Extract the (X, Y) coordinate from the center of the cell holding the provided text.  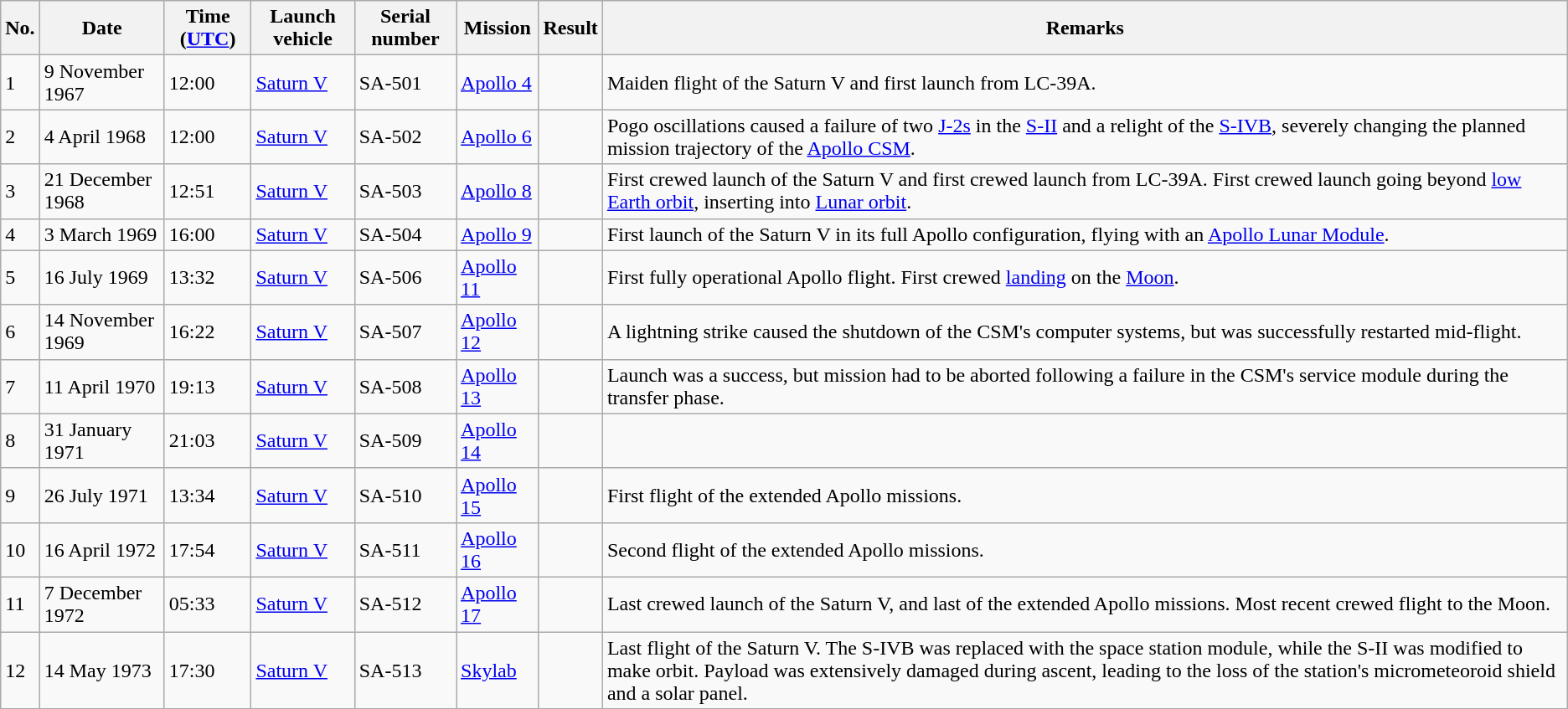
SA-503 (405, 191)
21 December 1968 (102, 191)
SA-504 (405, 234)
12:51 (208, 191)
26 July 1971 (102, 496)
4 April 1968 (102, 137)
16:22 (208, 331)
Apollo 6 (498, 137)
Remarks (1085, 28)
SA-510 (405, 496)
9 November 1967 (102, 82)
12 (20, 670)
Time (UTC) (208, 28)
14 November 1969 (102, 331)
First flight of the extended Apollo missions. (1085, 496)
2 (20, 137)
Result (570, 28)
SA-508 (405, 387)
SA-511 (405, 549)
13:32 (208, 278)
13:34 (208, 496)
Launch vehicle (303, 28)
16 April 1972 (102, 549)
7 (20, 387)
Last crewed launch of the Saturn V, and last of the extended Apollo missions. Most recent crewed flight to the Moon. (1085, 604)
9 (20, 496)
4 (20, 234)
17:54 (208, 549)
11 April 1970 (102, 387)
Apollo 12 (498, 331)
3 (20, 191)
Date (102, 28)
Apollo 4 (498, 82)
SA-513 (405, 670)
Launch was a success, but mission had to be aborted following a failure in the CSM's service module during the transfer phase. (1085, 387)
Maiden flight of the Saturn V and first launch from LC-39A. (1085, 82)
Apollo 16 (498, 549)
SA-507 (405, 331)
5 (20, 278)
Apollo 8 (498, 191)
Mission (498, 28)
No. (20, 28)
16:00 (208, 234)
17:30 (208, 670)
First launch of the Saturn V in its full Apollo configuration, flying with an Apollo Lunar Module. (1085, 234)
A lightning strike caused the shutdown of the CSM's computer systems, but was successfully restarted mid-flight. (1085, 331)
First fully operational Apollo flight. First crewed landing on the Moon. (1085, 278)
1 (20, 82)
SA-506 (405, 278)
Apollo 14 (498, 440)
31 January 1971 (102, 440)
14 May 1973 (102, 670)
SA-502 (405, 137)
05:33 (208, 604)
16 July 1969 (102, 278)
21:03 (208, 440)
Apollo 11 (498, 278)
Apollo 17 (498, 604)
Apollo 9 (498, 234)
SA-512 (405, 604)
7 December 1972 (102, 604)
19:13 (208, 387)
Apollo 13 (498, 387)
Apollo 15 (498, 496)
10 (20, 549)
Skylab (498, 670)
SA-509 (405, 440)
Second flight of the extended Apollo missions. (1085, 549)
SA-501 (405, 82)
11 (20, 604)
8 (20, 440)
Serial number (405, 28)
3 March 1969 (102, 234)
6 (20, 331)
